Output the [X, Y] coordinate of the center of the cell containing the given text.  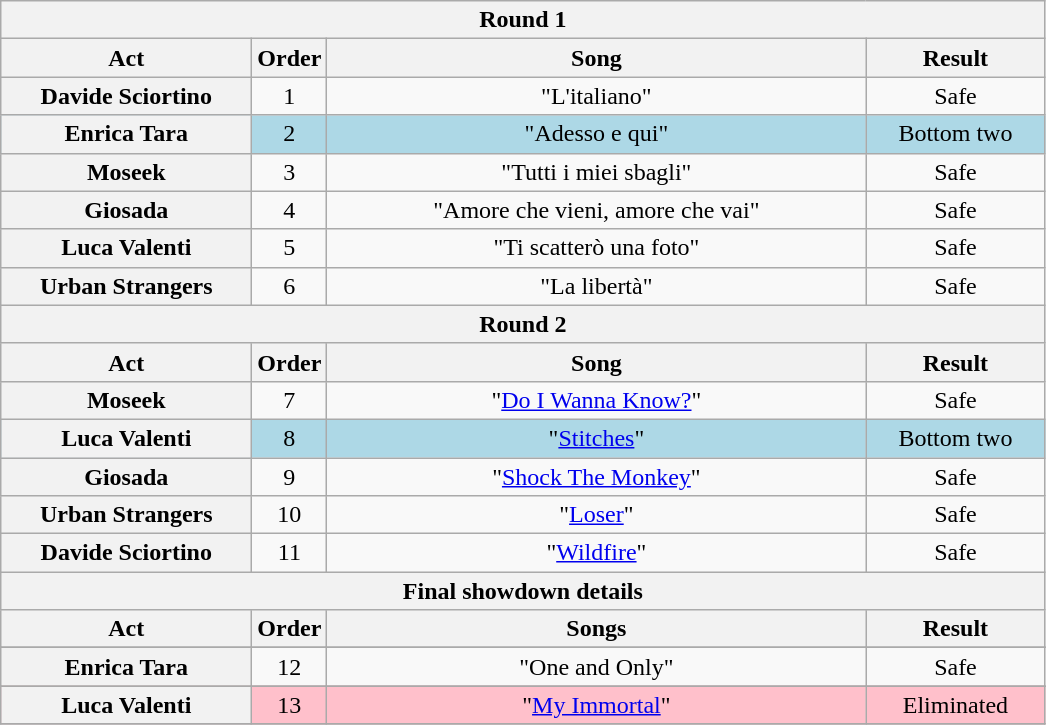
"La libertà" [596, 286]
1 [290, 96]
"Shock The Monkey" [596, 477]
"Wildfire" [596, 553]
Round 2 [523, 324]
9 [290, 477]
"L'italiano" [596, 96]
Songs [596, 629]
"Ti scatterò una foto" [596, 248]
2 [290, 134]
"Loser" [596, 515]
3 [290, 172]
5 [290, 248]
Final showdown details [523, 591]
10 [290, 515]
Eliminated [956, 705]
"My Immortal" [596, 705]
13 [290, 705]
"One and Only" [596, 667]
"Adesso e qui" [596, 134]
12 [290, 667]
"Amore che vieni, amore che vai" [596, 210]
7 [290, 400]
4 [290, 210]
8 [290, 438]
"Tutti i miei sbagli" [596, 172]
6 [290, 286]
Round 1 [523, 20]
11 [290, 553]
"Do I Wanna Know?" [596, 400]
"Stitches" [596, 438]
